Return the [X, Y] coordinate for the center point of the cell that contains the specified text.  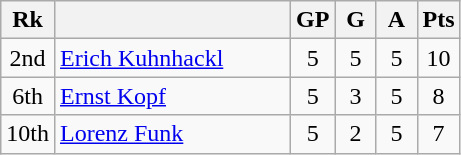
Pts [438, 20]
10 [438, 58]
3 [356, 96]
Ernst Kopf [172, 96]
Rk [28, 20]
Erich Kuhnhackl [172, 58]
2 [356, 134]
10th [28, 134]
Lorenz Funk [172, 134]
GP [313, 20]
7 [438, 134]
6th [28, 96]
G [356, 20]
A [396, 20]
8 [438, 96]
2nd [28, 58]
